Provide the (X, Y) coordinate of the cell's center where the given text is located.  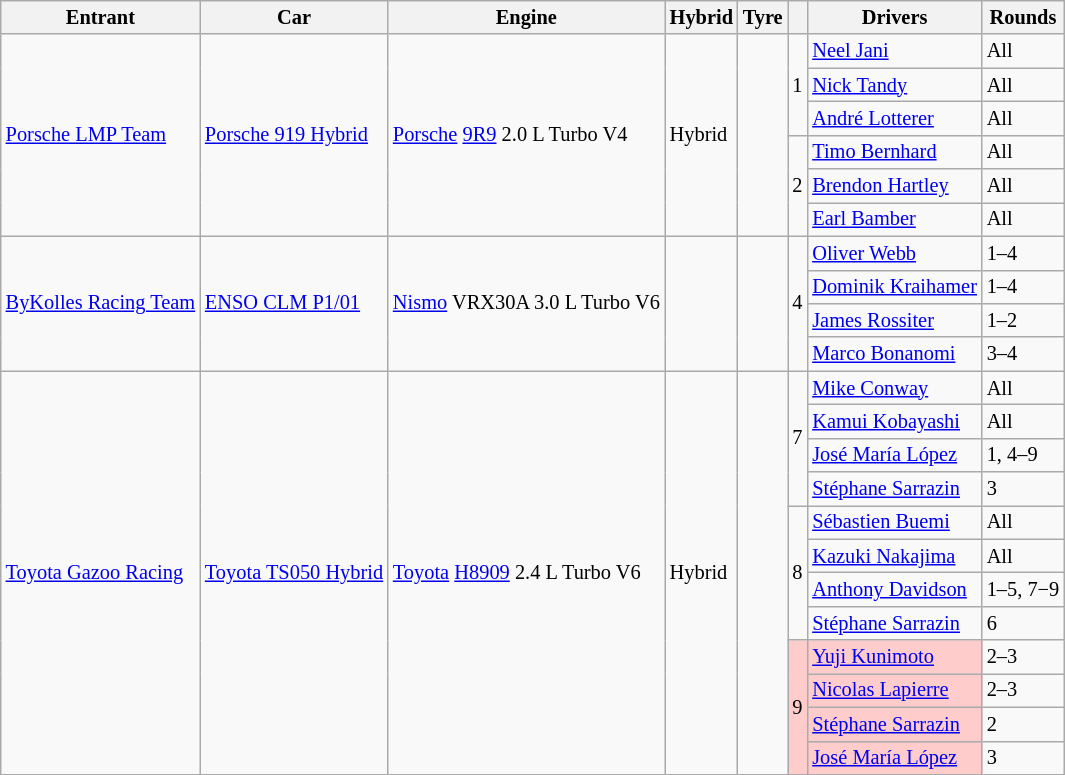
Nick Tandy (894, 85)
Sébastien Buemi (894, 522)
1, 4–9 (1023, 455)
7 (798, 438)
Neel Jani (894, 51)
9 (798, 708)
4 (798, 304)
Tyre (763, 17)
Toyota H8909 2.4 L Turbo V6 (526, 573)
James Rossiter (894, 320)
Rounds (1023, 17)
Nicolas Lapierre (894, 690)
Porsche LMP Team (100, 135)
1 (798, 84)
1–2 (1023, 320)
6 (1023, 623)
Mike Conway (894, 388)
Brendon Hartley (894, 186)
Oliver Webb (894, 253)
Nismo VRX30A 3.0 L Turbo V6 (526, 304)
Marco Bonanomi (894, 354)
André Lotterer (894, 118)
Timo Bernhard (894, 152)
8 (798, 572)
1–5, 7−9 (1023, 589)
Drivers (894, 17)
Yuji Kunimoto (894, 657)
Entrant (100, 17)
ENSO CLM P1/01 (294, 304)
Earl Bamber (894, 219)
Porsche 919 Hybrid (294, 135)
ByKolles Racing Team (100, 304)
Anthony Davidson (894, 589)
Toyota TS050 Hybrid (294, 573)
Dominik Kraihamer (894, 287)
Porsche 9R9 2.0 L Turbo V4 (526, 135)
Kamui Kobayashi (894, 421)
3–4 (1023, 354)
Kazuki Nakajima (894, 556)
Car (294, 17)
Engine (526, 17)
Toyota Gazoo Racing (100, 573)
